Scan for the cell matching the given text and deliver its (x, y) coordinate at center. 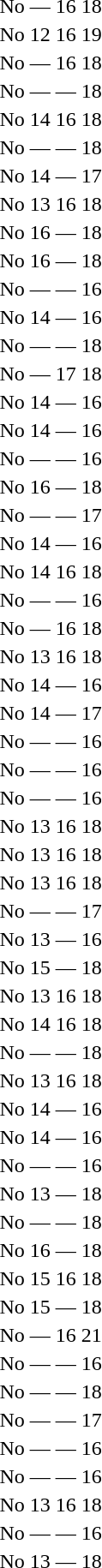
12 (39, 34)
17 (65, 374)
